Find where the given text appears and provide that cell's center as [x, y] coordinate. 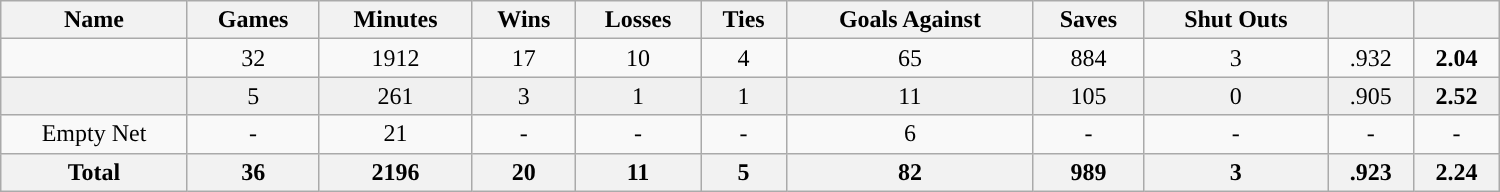
20 [524, 172]
884 [1088, 58]
32 [253, 58]
.905 [1371, 96]
2.52 [1457, 96]
Games [253, 20]
65 [910, 58]
989 [1088, 172]
Saves [1088, 20]
82 [910, 172]
1912 [396, 58]
6 [910, 134]
Ties [744, 20]
Total [94, 172]
Losses [638, 20]
10 [638, 58]
Wins [524, 20]
Minutes [396, 20]
21 [396, 134]
Goals Against [910, 20]
Empty Net [94, 134]
.932 [1371, 58]
0 [1236, 96]
4 [744, 58]
2.04 [1457, 58]
2196 [396, 172]
Name [94, 20]
261 [396, 96]
Shut Outs [1236, 20]
17 [524, 58]
105 [1088, 96]
.923 [1371, 172]
2.24 [1457, 172]
36 [253, 172]
